Identify which cell holds the provided text, then report its (x, y) central coordinate. 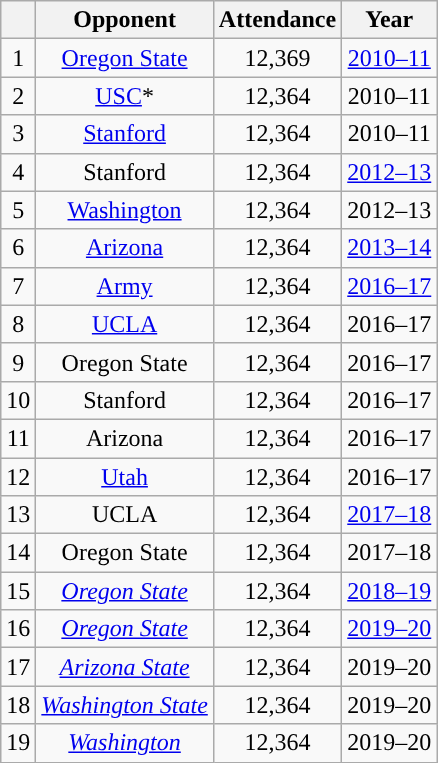
17 (18, 667)
14 (18, 553)
Arizona State (125, 667)
6 (18, 248)
2 (18, 96)
Utah (125, 477)
3 (18, 134)
Opponent (125, 20)
4 (18, 172)
5 (18, 210)
10 (18, 400)
USC* (125, 96)
Washington State (125, 705)
2018–19 (390, 591)
13 (18, 515)
12,369 (277, 58)
12 (18, 477)
2013–14 (390, 248)
15 (18, 591)
1 (18, 58)
Attendance (277, 20)
Year (390, 20)
19 (18, 743)
11 (18, 438)
Army (125, 286)
7 (18, 286)
18 (18, 705)
16 (18, 629)
8 (18, 324)
9 (18, 362)
